Provide the [x, y] coordinate of the cell's center where the given text is located.  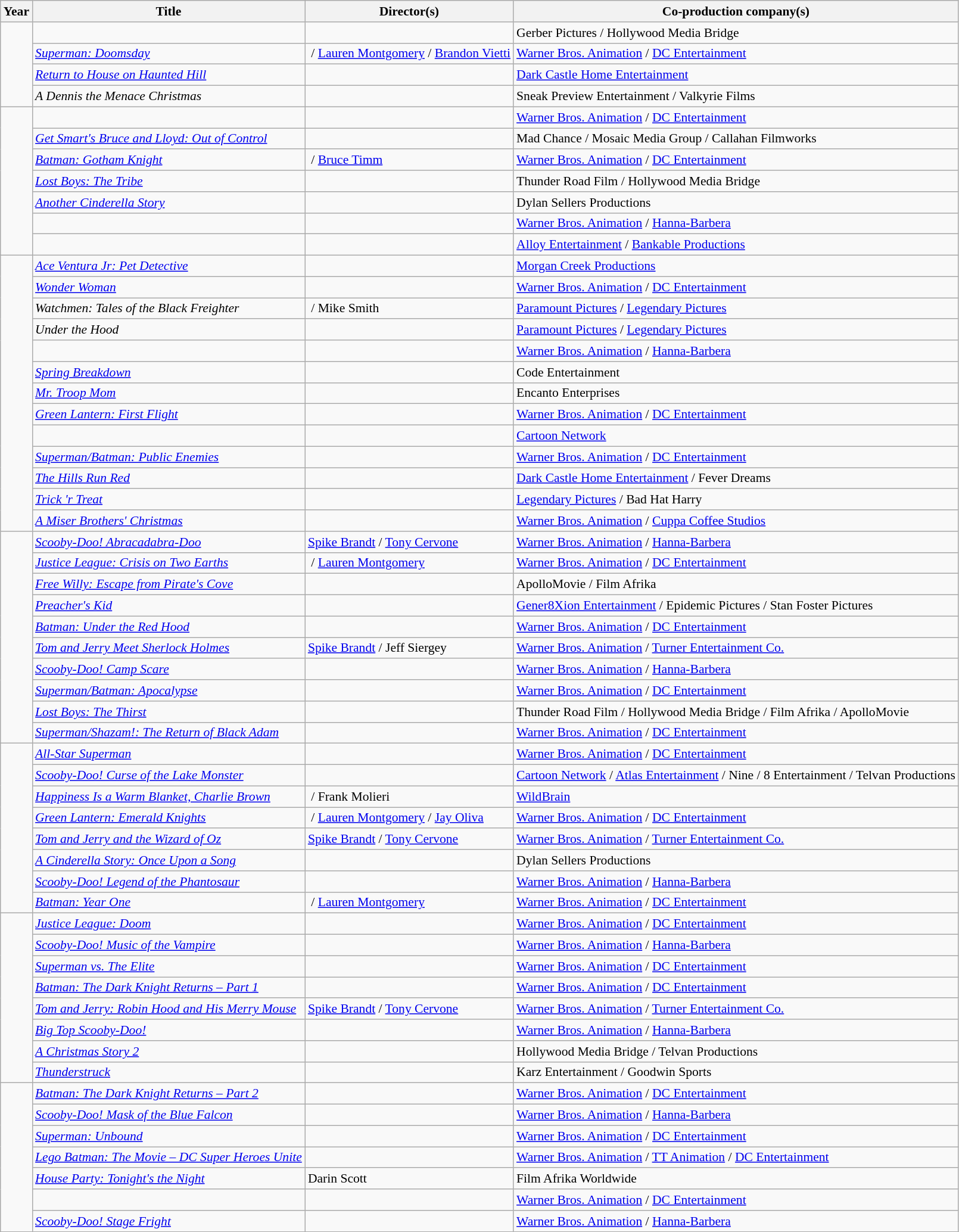
Superman/Batman: Apocalypse [169, 690]
Preacher's Kid [169, 605]
/ Frank Molieri [409, 797]
Scooby-Doo! Music of the Vampire [169, 945]
Superman/Batman: Public Enemies [169, 457]
Justice League: Doom [169, 924]
Spike Brandt / Jeff Siergey [409, 648]
Spring Breakdown [169, 372]
Thunderstruck [169, 1072]
Scooby-Doo! Curse of the Lake Monster [169, 775]
Another Cinderella Story [169, 202]
Mad Chance / Mosaic Media Group / Callahan Filmworks [736, 138]
Superman/Shazam!: The Return of Black Adam [169, 733]
Watchmen: Tales of the Black Freighter [169, 309]
All-Star Superman [169, 754]
Batman: The Dark Knight Returns – Part 1 [169, 988]
Batman: The Dark Knight Returns – Part 2 [169, 1094]
Legendary Pictures / Bad Hat Harry [736, 499]
Scooby-Doo! Mask of the Blue Falcon [169, 1115]
Year [17, 11]
Karz Entertainment / Goodwin Sports [736, 1072]
Co-production company(s) [736, 11]
Mr. Troop Mom [169, 393]
Get Smart's Bruce and Lloyd: Out of Control [169, 138]
Batman: Year One [169, 903]
/ Lauren Montgomery / Jay Oliva [409, 817]
Scooby-Doo! Legend of the Phantosaur [169, 881]
Lego Batman: The Movie – DC Super Heroes Unite [169, 1157]
The Hills Run Red [169, 478]
Cartoon Network / Atlas Entertainment / Nine / 8 Entertainment / Telvan Productions [736, 775]
Tom and Jerry and the Wizard of Oz [169, 839]
Green Lantern: Emerald Knights [169, 817]
Scooby-Doo! Abracadabra-Doo [169, 542]
Scooby-Doo! Stage Fright [169, 1221]
Title [169, 11]
Scooby-Doo! Camp Scare [169, 669]
Encanto Enterprises [736, 393]
A Miser Brothers' Christmas [169, 521]
Dark Castle Home Entertainment / Fever Dreams [736, 478]
Trick 'r Treat [169, 499]
Superman vs. The Elite [169, 966]
A Cinderella Story: Once Upon a Song [169, 860]
/ Lauren Montgomery / Brandon Vietti [409, 54]
Tom and Jerry Meet Sherlock Holmes [169, 648]
Director(s) [409, 11]
Batman: Gotham Knight [169, 160]
Sneak Preview Entertainment / Valkyrie Films [736, 96]
Superman: Unbound [169, 1136]
WildBrain [736, 797]
A Dennis the Menace Christmas [169, 96]
Lost Boys: The Thirst [169, 711]
Film Afrika Worldwide [736, 1178]
Ace Ventura Jr: Pet Detective [169, 266]
Gener8Xion Entertainment / Epidemic Pictures / Stan Foster Pictures [736, 605]
Green Lantern: First Flight [169, 415]
Return to House on Haunted Hill [169, 75]
Batman: Under the Red Hood [169, 627]
A Christmas Story 2 [169, 1051]
Justice League: Crisis on Two Earths [169, 563]
ApolloMovie / Film Afrika [736, 584]
Warner Bros. Animation / Cuppa Coffee Studios [736, 521]
Dark Castle Home Entertainment [736, 75]
Happiness Is a Warm Blanket, Charlie Brown [169, 797]
/ Bruce Timm [409, 160]
Alloy Entertainment / Bankable Productions [736, 245]
Thunder Road Film / Hollywood Media Bridge [736, 181]
Tom and Jerry: Robin Hood and His Merry Mouse [169, 1009]
Morgan Creek Productions [736, 266]
Superman: Doomsday [169, 54]
Gerber Pictures / Hollywood Media Bridge [736, 32]
Big Top Scooby-Doo! [169, 1030]
Thunder Road Film / Hollywood Media Bridge / Film Afrika / ApolloMovie [736, 711]
Warner Bros. Animation / TT Animation / DC Entertainment [736, 1157]
Wonder Woman [169, 287]
Under the Hood [169, 329]
Free Willy: Escape from Pirate's Cove [169, 584]
/ Mike Smith [409, 309]
Lost Boys: The Tribe [169, 181]
Darin Scott [409, 1178]
Cartoon Network [736, 435]
House Party: Tonight's the Night [169, 1178]
Hollywood Media Bridge / Telvan Productions [736, 1051]
Code Entertainment [736, 372]
